Locate the cell with the specified text and output its (X, Y) center coordinate. 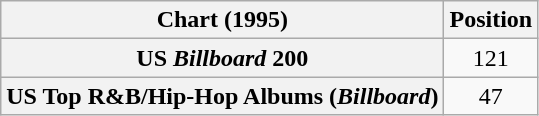
121 (491, 58)
US Billboard 200 (222, 58)
Chart (1995) (222, 20)
US Top R&B/Hip-Hop Albums (Billboard) (222, 96)
47 (491, 96)
Position (491, 20)
